From the cell containing the given text, extract its center point as [x, y] coordinate. 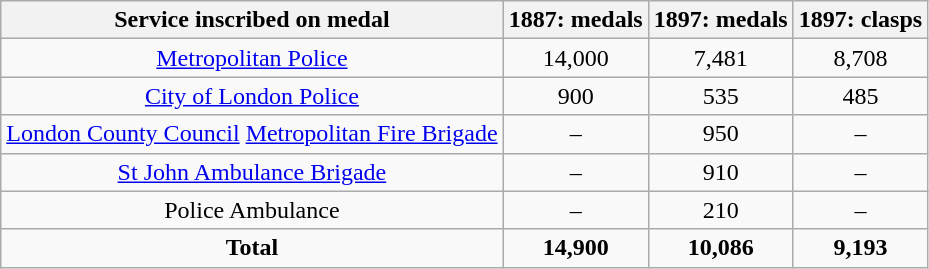
8,708 [860, 58]
City of London Police [252, 96]
Total [252, 248]
St John Ambulance Brigade [252, 172]
Police Ambulance [252, 210]
9,193 [860, 248]
7,481 [720, 58]
535 [720, 96]
210 [720, 210]
485 [860, 96]
14,900 [576, 248]
1887: medals [576, 20]
London County Council Metropolitan Fire Brigade [252, 134]
1897: medals [720, 20]
Metropolitan Police [252, 58]
1897: clasps [860, 20]
14,000 [576, 58]
910 [720, 172]
10,086 [720, 248]
950 [720, 134]
900 [576, 96]
Service inscribed on medal [252, 20]
